Detect which cell encompasses the target text, then output its (x, y) center coordinate. 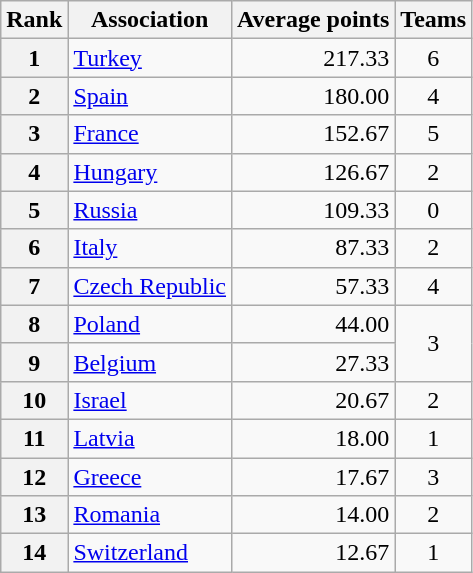
Spain (150, 96)
11 (34, 438)
126.67 (314, 172)
Average points (314, 20)
Latvia (150, 438)
Greece (150, 477)
0 (434, 210)
Israel (150, 400)
Hungary (150, 172)
109.33 (314, 210)
Switzerland (150, 553)
Belgium (150, 362)
7 (34, 286)
87.33 (314, 248)
44.00 (314, 324)
17.67 (314, 477)
Romania (150, 515)
Teams (434, 20)
Association (150, 20)
18.00 (314, 438)
14 (34, 553)
27.33 (314, 362)
20.67 (314, 400)
France (150, 134)
12 (34, 477)
13 (34, 515)
12.67 (314, 553)
Poland (150, 324)
57.33 (314, 286)
Italy (150, 248)
8 (34, 324)
Czech Republic (150, 286)
180.00 (314, 96)
152.67 (314, 134)
10 (34, 400)
Rank (34, 20)
14.00 (314, 515)
217.33 (314, 58)
Turkey (150, 58)
9 (34, 362)
Russia (150, 210)
